Return (x, y) of the center of cell containing provided text 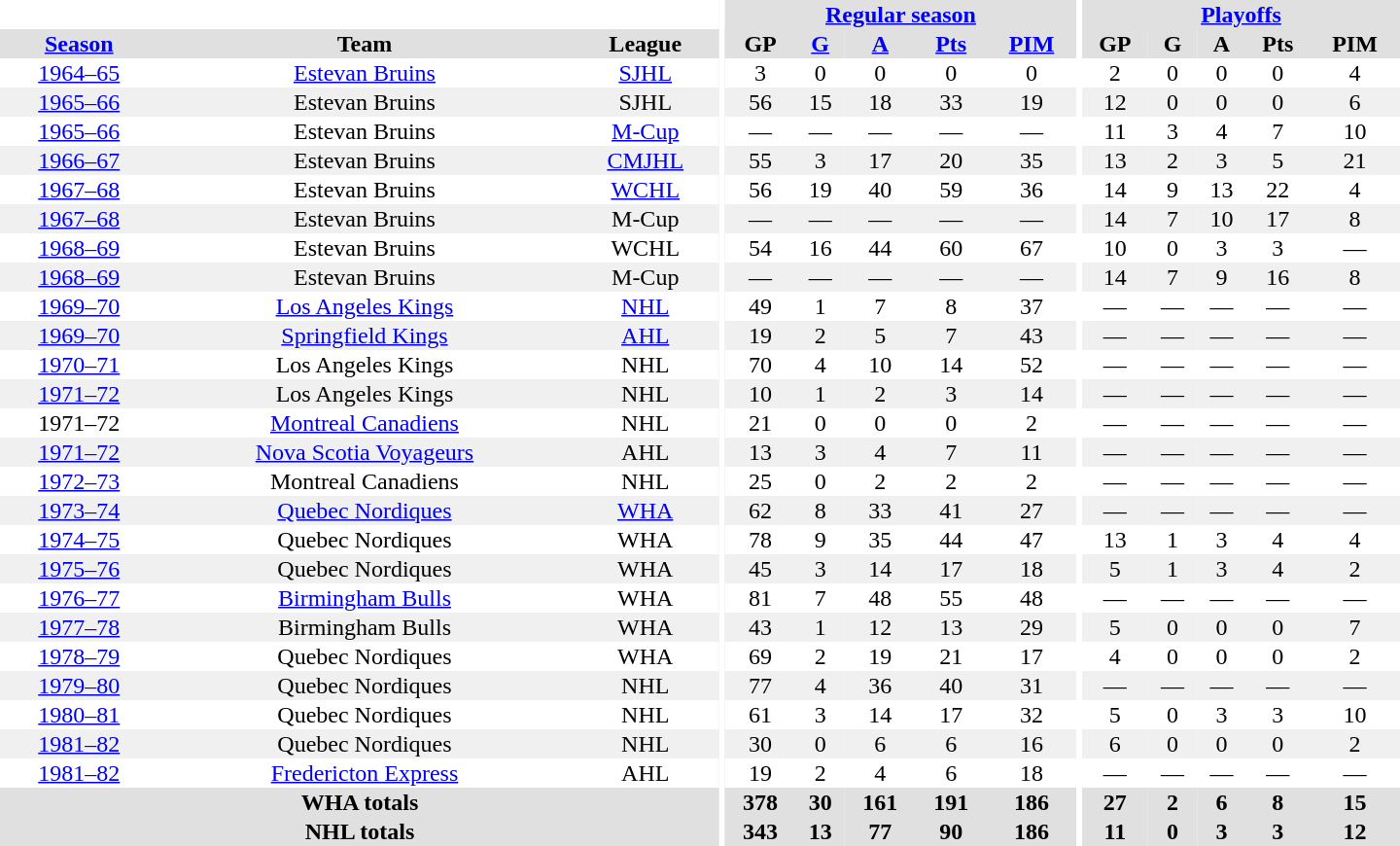
62 (760, 511)
54 (760, 248)
1970–71 (80, 365)
1974–75 (80, 540)
37 (1032, 306)
67 (1032, 248)
1976–77 (80, 598)
343 (760, 831)
1975–76 (80, 569)
191 (951, 802)
1978–79 (80, 656)
70 (760, 365)
378 (760, 802)
61 (760, 715)
WHA totals (360, 802)
52 (1032, 365)
1972–73 (80, 481)
Regular season (901, 15)
45 (760, 569)
69 (760, 656)
League (646, 44)
41 (951, 511)
Fredericton Express (366, 773)
Playoffs (1241, 15)
1977–78 (80, 627)
Team (366, 44)
1964–65 (80, 73)
32 (1032, 715)
78 (760, 540)
1980–81 (80, 715)
22 (1277, 190)
Nova Scotia Voyageurs (366, 452)
31 (1032, 686)
1966–67 (80, 160)
161 (881, 802)
CMJHL (646, 160)
59 (951, 190)
25 (760, 481)
1973–74 (80, 511)
Season (80, 44)
47 (1032, 540)
1979–80 (80, 686)
29 (1032, 627)
NHL totals (360, 831)
90 (951, 831)
Springfield Kings (366, 335)
60 (951, 248)
81 (760, 598)
49 (760, 306)
20 (951, 160)
